Output the [X, Y] coordinate of the center of the cell containing the given text.  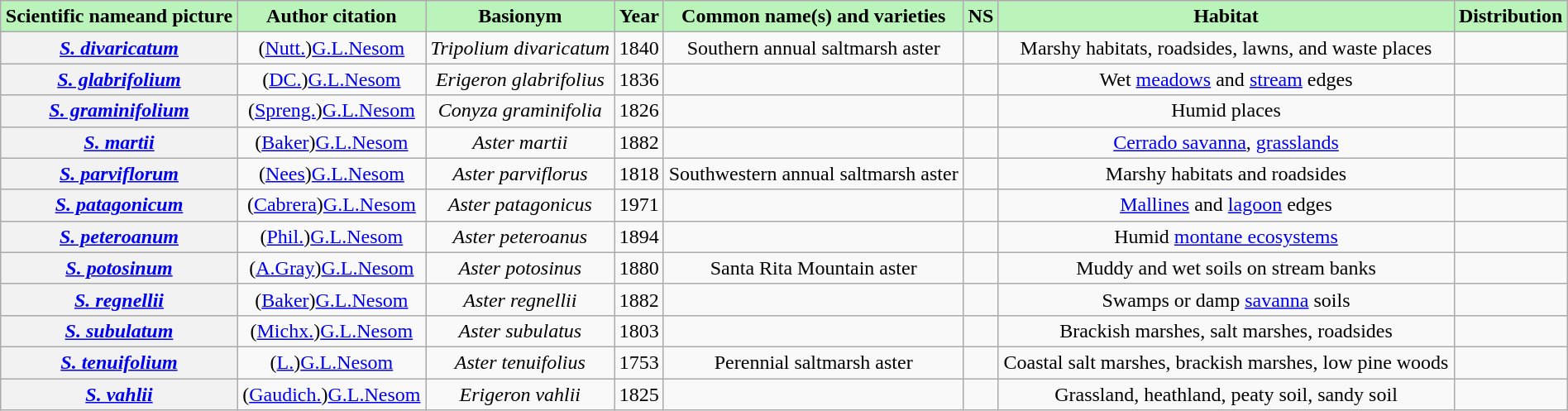
(Phil.)G.L.Nesom [331, 237]
Year [638, 17]
Muddy and wet soils on stream banks [1226, 268]
(L.)G.L.Nesom [331, 362]
1818 [638, 174]
S. regnellii [119, 299]
1825 [638, 394]
(Spreng.)G.L.Nesom [331, 111]
Habitat [1226, 17]
(Nees)G.L.Nesom [331, 174]
Tripolium divaricatum [519, 48]
Aster regnellii [519, 299]
Aster peteroanus [519, 237]
Aster patagonicus [519, 205]
S. patagonicum [119, 205]
Humid places [1226, 111]
Mallines and lagoon edges [1226, 205]
S. vahlii [119, 394]
1880 [638, 268]
Coastal salt marshes, brackish marshes, low pine woods [1226, 362]
Aster subulatus [519, 331]
Conyza graminifolia [519, 111]
(DC.)G.L.Nesom [331, 79]
Marshy habitats, roadsides, lawns, and waste places [1226, 48]
Perennial saltmarsh aster [813, 362]
Marshy habitats and roadsides [1226, 174]
Southern annual saltmarsh aster [813, 48]
S. subulatum [119, 331]
S. tenuifolium [119, 362]
(Michx.)G.L.Nesom [331, 331]
Aster tenuifolius [519, 362]
Author citation [331, 17]
Wet meadows and stream edges [1226, 79]
1840 [638, 48]
1971 [638, 205]
1894 [638, 237]
(Nutt.)G.L.Nesom [331, 48]
S. peteroanum [119, 237]
S. martii [119, 142]
1826 [638, 111]
Aster martii [519, 142]
S. parviflorum [119, 174]
Erigeron vahlii [519, 394]
Humid montane ecosystems [1226, 237]
Distribution [1510, 17]
S. glabrifolium [119, 79]
(Gaudich.)G.L.Nesom [331, 394]
Scientific nameand picture [119, 17]
Southwestern annual saltmarsh aster [813, 174]
Erigeron glabrifolius [519, 79]
Aster potosinus [519, 268]
Cerrado savanna, grasslands [1226, 142]
S. divaricatum [119, 48]
Grassland, heathland, peaty soil, sandy soil [1226, 394]
Brackish marshes, salt marshes, roadsides [1226, 331]
Aster parviflorus [519, 174]
Common name(s) and varieties [813, 17]
S. potosinum [119, 268]
Basionym [519, 17]
Santa Rita Mountain aster [813, 268]
Swamps or damp savanna soils [1226, 299]
1803 [638, 331]
NS [981, 17]
1753 [638, 362]
S. graminifolium [119, 111]
(Cabrera)G.L.Nesom [331, 205]
1836 [638, 79]
(A.Gray)G.L.Nesom [331, 268]
